From the cell containing the given text, extract its center point as [X, Y] coordinate. 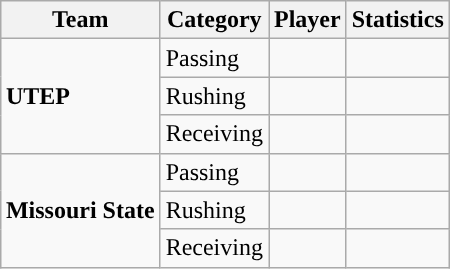
Missouri State [80, 210]
Player [307, 20]
Category [214, 20]
Team [80, 20]
UTEP [80, 96]
Statistics [398, 20]
